Determine the (x, y) coordinate at the center of the cell enclosing the given text.  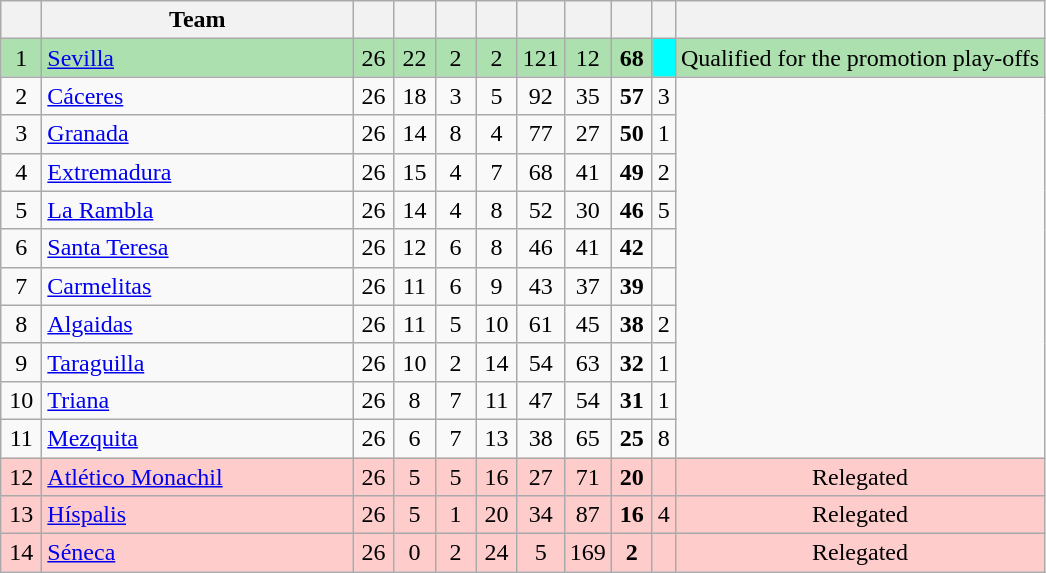
24 (496, 553)
25 (632, 438)
32 (632, 362)
92 (540, 96)
43 (540, 286)
Qualified for the promotion play-offs (860, 58)
Taraguilla (198, 362)
52 (540, 210)
Híspalis (198, 515)
La Rambla (198, 210)
42 (632, 248)
Santa Teresa (198, 248)
Granada (198, 134)
37 (588, 286)
22 (414, 58)
169 (588, 553)
61 (540, 324)
30 (588, 210)
Séneca (198, 553)
47 (540, 400)
57 (632, 96)
49 (632, 172)
Cáceres (198, 96)
Extremadura (198, 172)
Mezquita (198, 438)
45 (588, 324)
Carmelitas (198, 286)
35 (588, 96)
34 (540, 515)
0 (414, 553)
87 (588, 515)
50 (632, 134)
39 (632, 286)
Algaidas (198, 324)
121 (540, 58)
Team (198, 20)
65 (588, 438)
Atlético Monachil (198, 477)
18 (414, 96)
71 (588, 477)
Sevilla (198, 58)
Triana (198, 400)
15 (414, 172)
31 (632, 400)
63 (588, 362)
77 (540, 134)
